Identify which cell holds the provided text, then report its (x, y) central coordinate. 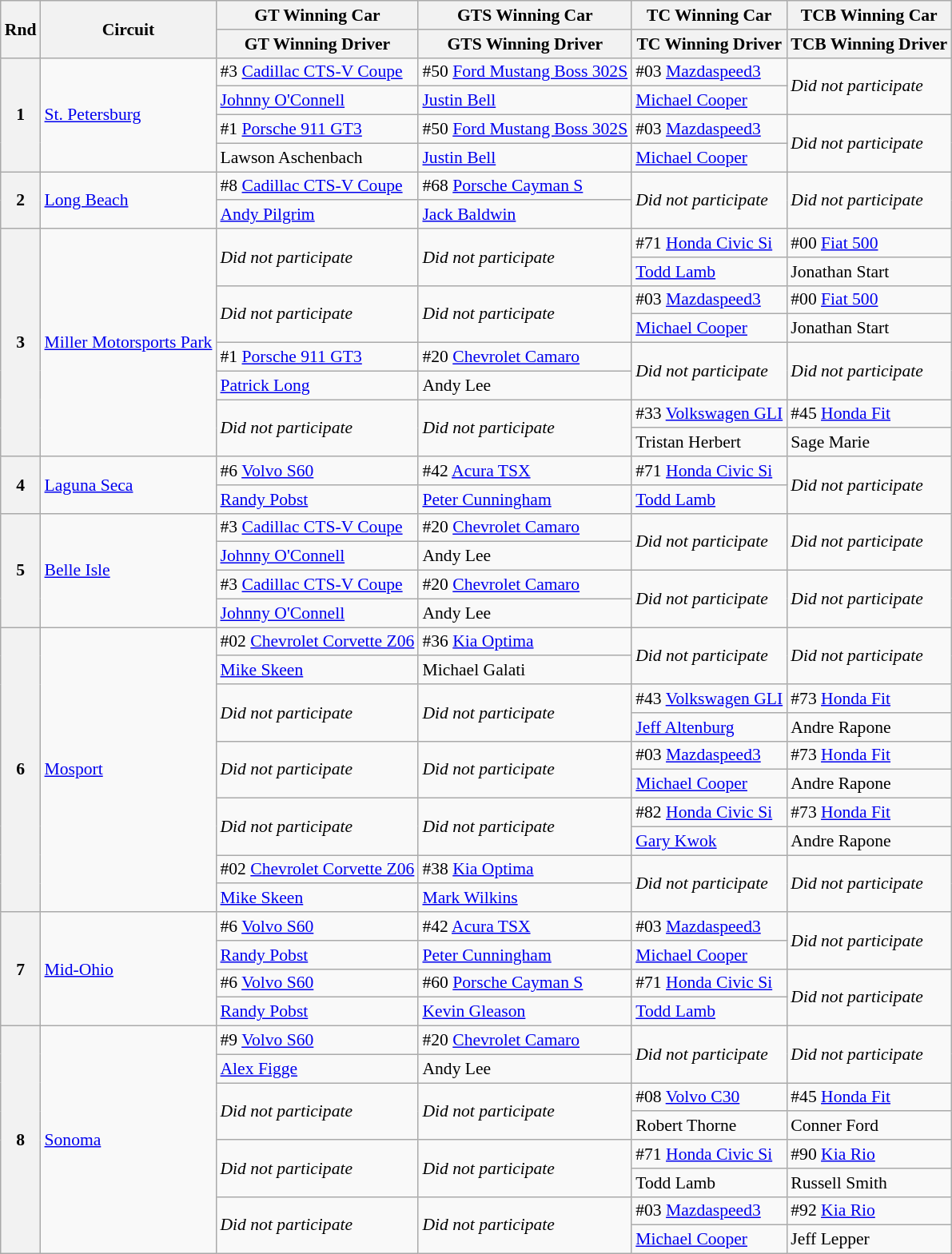
7 (21, 969)
#92 Kia Rio (869, 1211)
TCB Winning Car (869, 15)
#9 Volvo S60 (317, 1041)
Long Beach (128, 200)
Mark Wilkins (524, 898)
Mosport (128, 770)
GTS Winning Driver (524, 44)
Rnd (21, 29)
8 (21, 1140)
6 (21, 770)
Andy Pilgrim (317, 215)
Kevin Gleason (524, 1012)
GTS Winning Car (524, 15)
Russell Smith (869, 1183)
TC Winning Car (709, 15)
4 (21, 484)
Robert Thorne (709, 1126)
Tristan Herbert (709, 443)
1 (21, 114)
GT Winning Car (317, 15)
#90 Kia Rio (869, 1154)
Patrick Long (317, 385)
Laguna Seca (128, 484)
5 (21, 570)
TCB Winning Driver (869, 44)
Alex Figge (317, 1069)
Sonoma (128, 1140)
#33 Volkswagen GLI (709, 414)
3 (21, 342)
Jeff Lepper (869, 1240)
Lawson Aschenbach (317, 157)
Mid-Ohio (128, 969)
#68 Porsche Cayman S (524, 186)
Gary Kwok (709, 841)
Circuit (128, 29)
#43 Volkswagen GLI (709, 699)
#38 Kia Optima (524, 870)
#8 Cadillac CTS-V Coupe (317, 186)
2 (21, 200)
Sage Marie (869, 443)
Jack Baldwin (524, 215)
St. Petersburg (128, 114)
TC Winning Driver (709, 44)
Miller Motorsports Park (128, 342)
Belle Isle (128, 570)
#60 Porsche Cayman S (524, 983)
Jeff Altenburg (709, 727)
#82 Honda Civic Si (709, 813)
Michael Galati (524, 671)
#36 Kia Optima (524, 642)
GT Winning Driver (317, 44)
Conner Ford (869, 1126)
#08 Volvo C30 (709, 1097)
